For the text-containing cell, return its midpoint in [X, Y] coordinate format. 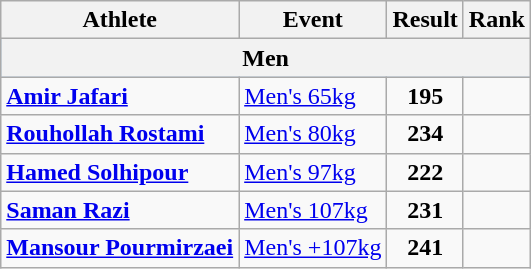
241 [425, 248]
Amir Jafari [120, 96]
195 [425, 96]
Rouhollah Rostami [120, 134]
Result [425, 20]
234 [425, 134]
Hamed Solhipour [120, 172]
Men's 107kg [313, 210]
Rank [496, 20]
Men's 80kg [313, 134]
Event [313, 20]
Men's +107kg [313, 248]
231 [425, 210]
Men's 97kg [313, 172]
Men's 65kg [313, 96]
Athlete [120, 20]
222 [425, 172]
Saman Razi [120, 210]
Mansour Pourmirzaei [120, 248]
Men [266, 58]
